Scan for the cell matching the given text and deliver its [x, y] coordinate at center. 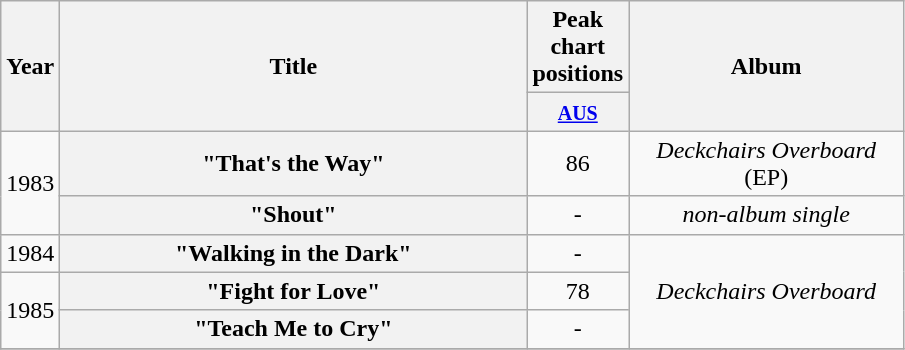
Year [30, 66]
"Shout" [294, 215]
Peak chart positions [578, 47]
Album [766, 66]
"Walking in the Dark" [294, 253]
1985 [30, 310]
86 [578, 164]
AUS [578, 112]
Title [294, 66]
Deckchairs Overboard (EP) [766, 164]
78 [578, 291]
Deckchairs Overboard [766, 291]
"That's the Way" [294, 164]
non-album single [766, 215]
"Teach Me to Cry" [294, 329]
1984 [30, 253]
"Fight for Love" [294, 291]
1983 [30, 182]
